Return (X, Y) of the center of cell containing provided text 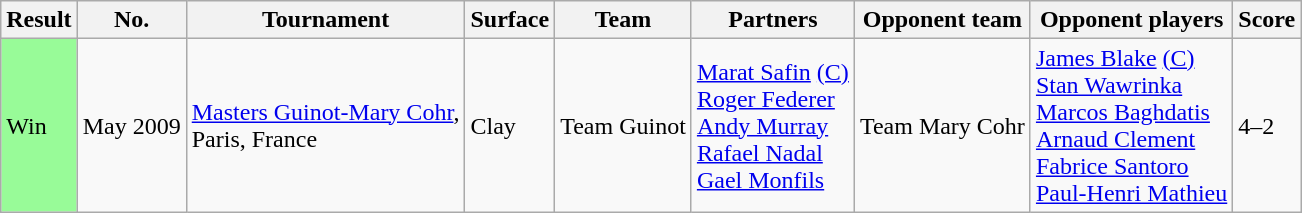
May 2009 (132, 126)
Masters Guinot-Mary Cohr,Paris, France (326, 126)
Clay (510, 126)
Result (39, 20)
Opponent players (1131, 20)
Team Mary Cohr (942, 126)
Opponent team (942, 20)
Marat Safin (C) Roger Federer Andy Murray Rafael Nadal Gael Monfils (772, 126)
Team Guinot (624, 126)
Partners (772, 20)
Score (1267, 20)
Team (624, 20)
Win (39, 126)
Tournament (326, 20)
James Blake (C) Stan Wawrinka Marcos Baghdatis Arnaud Clement Fabrice Santoro Paul-Henri Mathieu (1131, 126)
Surface (510, 20)
No. (132, 20)
4–2 (1267, 126)
